Capture the cell that displays the provided text and extract its [X, Y] central coordinate. 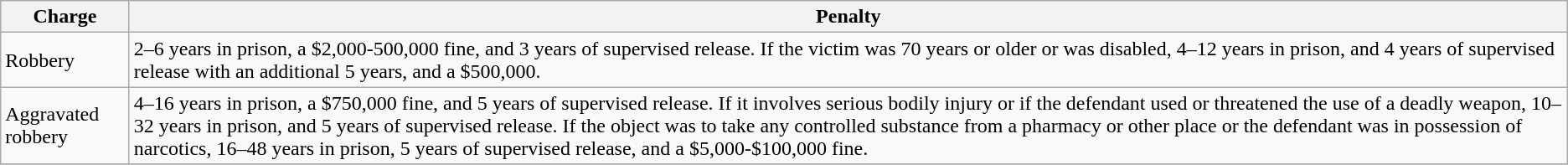
Penalty [848, 17]
Charge [65, 17]
Robbery [65, 60]
Aggravated robbery [65, 126]
